Search for the cell housing the specified text and yield its (x, y) center coordinate. 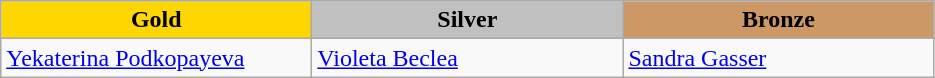
Silver (468, 20)
Sandra Gasser (778, 58)
Bronze (778, 20)
Yekaterina Podkopayeva (156, 58)
Violeta Beclea (468, 58)
Gold (156, 20)
